Identify which cell holds the provided text, then report its [x, y] central coordinate. 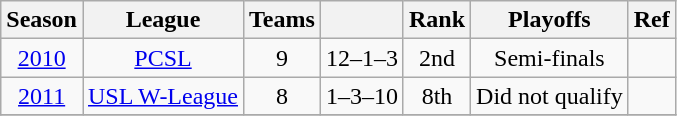
Semi-finals [550, 58]
Season [42, 20]
PCSL [162, 58]
Teams [282, 20]
8 [282, 96]
9 [282, 58]
League [162, 20]
Ref [652, 20]
Playoffs [550, 20]
USL W-League [162, 96]
Rank [436, 20]
1–3–10 [362, 96]
2011 [42, 96]
2010 [42, 58]
2nd [436, 58]
12–1–3 [362, 58]
Did not qualify [550, 96]
8th [436, 96]
